Output the [X, Y] coordinate of the center of the cell containing the given text.  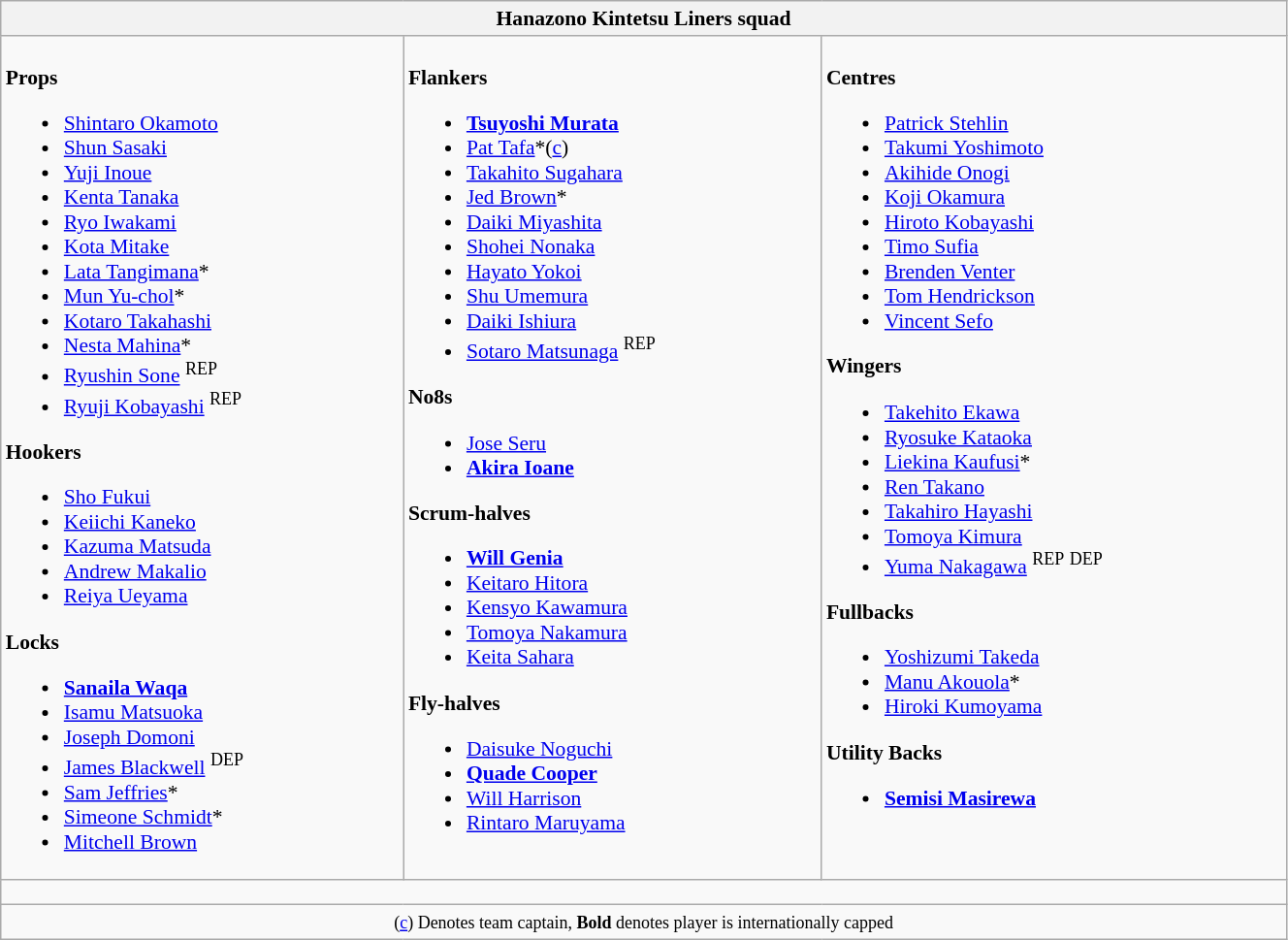
(c) Denotes team captain, Bold denotes player is internationally capped [644, 923]
Hanazono Kintetsu Liners squad [644, 18]
